Determine the (X, Y) coordinate at the center of the cell enclosing the given text.  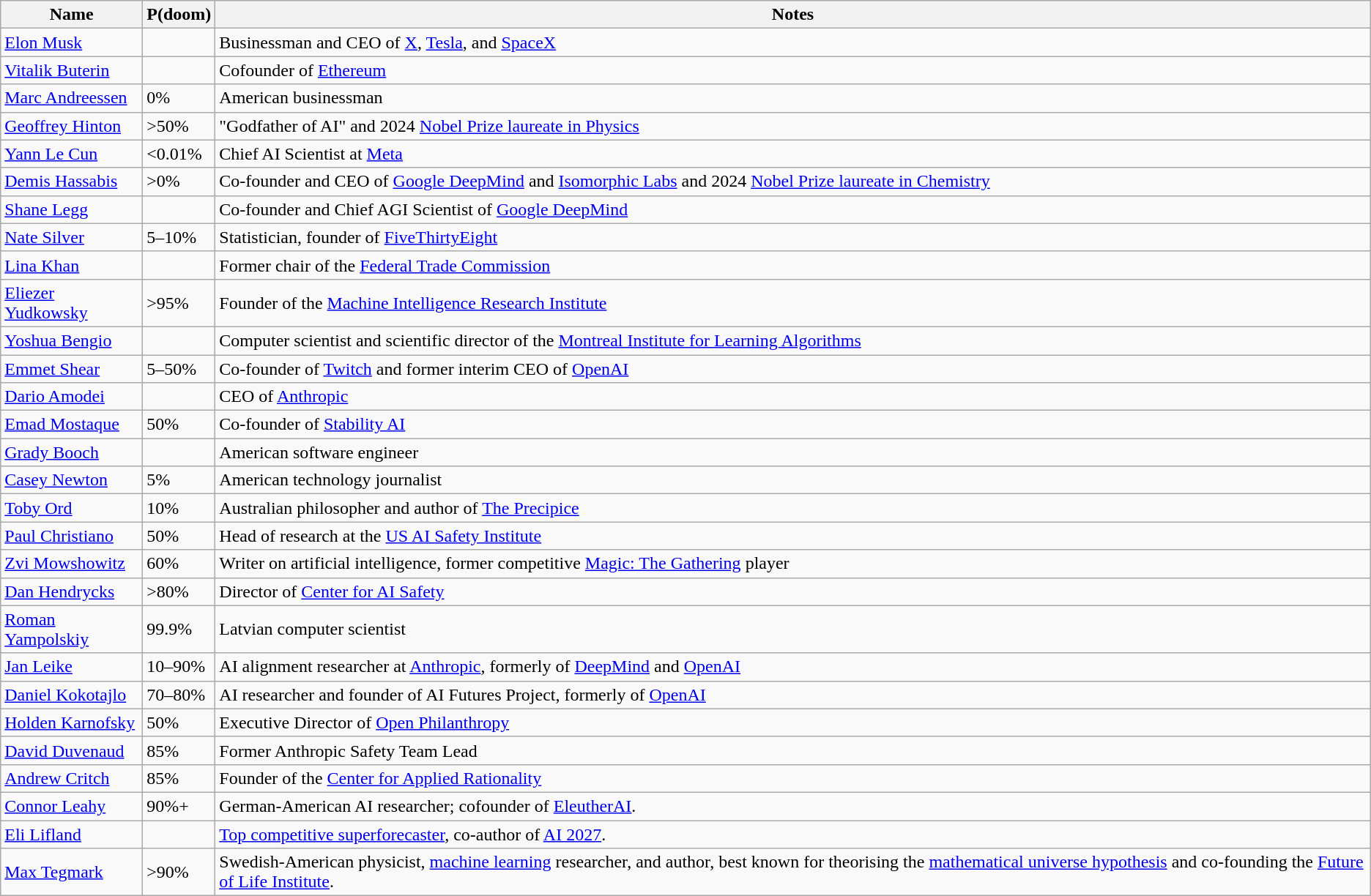
Vitalik Buterin (72, 70)
Nate Silver (72, 237)
0% (179, 98)
>80% (179, 591)
Zvi Mowshowitz (72, 564)
Founder of the Machine Intelligence Research Institute (792, 303)
Andrew Critch (72, 778)
Jan Leike (72, 667)
Name (72, 15)
Head of research at the US AI Safety Institute (792, 536)
Executive Director of Open Philanthropy (792, 723)
10–90% (179, 667)
99.9% (179, 630)
Chief AI Scientist at Meta (792, 154)
5–10% (179, 237)
Co-founder of Stability AI (792, 425)
<0.01% (179, 154)
Statistician, founder of FiveThirtyEight (792, 237)
Notes (792, 15)
Yoshua Bengio (72, 340)
>90% (179, 873)
Businessman and CEO of X, Tesla, and SpaceX (792, 42)
Lina Khan (72, 265)
German-American AI researcher; cofounder of EleutherAI. (792, 806)
70–80% (179, 695)
Co-founder and CEO of Google DeepMind and Isomorphic Labs and 2024 Nobel Prize laureate in Chemistry (792, 182)
P(doom) (179, 15)
AI alignment researcher at Anthropic, formerly of DeepMind and OpenAI (792, 667)
Co-founder and Chief AGI Scientist of Google DeepMind (792, 209)
CEO of Anthropic (792, 397)
Co-founder of Twitch and former interim CEO of OpenAI (792, 368)
"Godfather of AI" and 2024 Nobel Prize laureate in Physics (792, 126)
Eli Lifland (72, 834)
Casey Newton (72, 480)
Holden Karnofsky (72, 723)
Daniel Kokotajlo (72, 695)
Eliezer Yudkowsky (72, 303)
Former Anthropic Safety Team Lead (792, 750)
Dario Amodei (72, 397)
Former chair of the Federal Trade Commission (792, 265)
Computer scientist and scientific director of the Montreal Institute for Learning Algorithms (792, 340)
Australian philosopher and author of The Precipice (792, 508)
American technology journalist (792, 480)
60% (179, 564)
Founder of the Center for Applied Rationality (792, 778)
Yann Le Cun (72, 154)
Marc Andreessen (72, 98)
American software engineer (792, 452)
Shane Legg (72, 209)
>0% (179, 182)
>50% (179, 126)
Connor Leahy (72, 806)
Latvian computer scientist (792, 630)
Director of Center for AI Safety (792, 591)
>95% (179, 303)
Demis Hassabis (72, 182)
Writer on artificial intelligence, former competitive Magic: The Gathering player (792, 564)
Emmet Shear (72, 368)
Paul Christiano (72, 536)
David Duvenaud (72, 750)
Elon Musk (72, 42)
10% (179, 508)
Grady Booch (72, 452)
Max Tegmark (72, 873)
Top competitive superforecaster, co-author of AI 2027. (792, 834)
Geoffrey Hinton (72, 126)
Cofounder of Ethereum (792, 70)
90%+ (179, 806)
5–50% (179, 368)
American businessman (792, 98)
Toby Ord (72, 508)
Roman Yampolskiy (72, 630)
5% (179, 480)
Emad Mostaque (72, 425)
Dan Hendrycks (72, 591)
AI researcher and founder of AI Futures Project, formerly of OpenAI (792, 695)
